Locate the cell with the specified text and output its (X, Y) center coordinate. 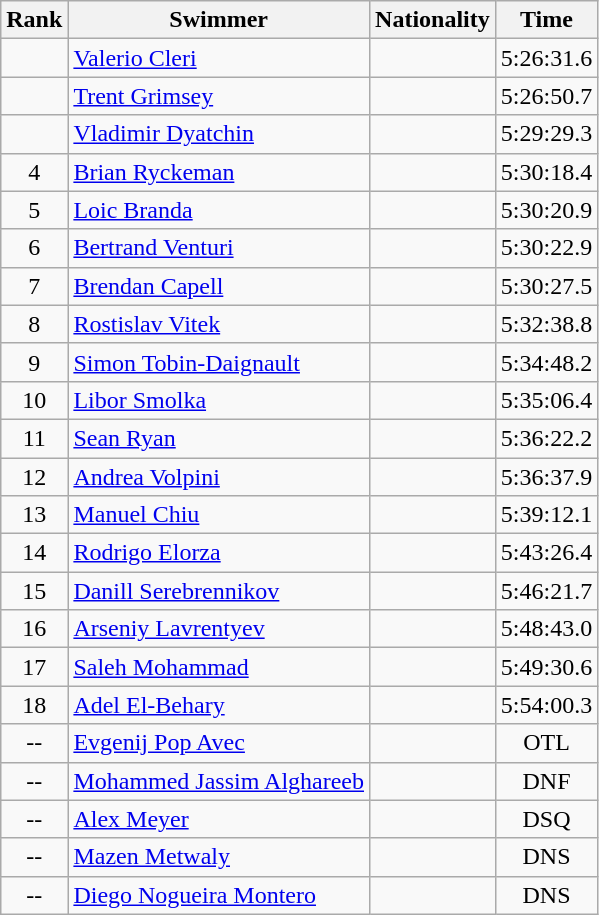
5:39:12.1 (546, 515)
Bertrand Venturi (219, 248)
Trent Grimsey (219, 96)
18 (34, 705)
14 (34, 553)
Swimmer (219, 20)
5:30:18.4 (546, 172)
DNF (546, 781)
Rodrigo Elorza (219, 553)
Simon Tobin-Daignault (219, 362)
Evgenij Pop Avec (219, 743)
7 (34, 286)
Manuel Chiu (219, 515)
5:36:37.9 (546, 477)
5:30:20.9 (546, 210)
12 (34, 477)
Rostislav Vitek (219, 324)
Vladimir Dyatchin (219, 134)
6 (34, 248)
DSQ (546, 819)
5 (34, 210)
11 (34, 438)
Nationality (433, 20)
5:48:43.0 (546, 629)
Brendan Capell (219, 286)
5:35:06.4 (546, 400)
Brian Ryckeman (219, 172)
Alex Meyer (219, 819)
Arseniy Lavrentyev (219, 629)
9 (34, 362)
5:36:22.2 (546, 438)
5:32:38.8 (546, 324)
5:30:27.5 (546, 286)
5:26:31.6 (546, 58)
8 (34, 324)
5:49:30.6 (546, 667)
5:29:29.3 (546, 134)
Loic Branda (219, 210)
4 (34, 172)
Rank (34, 20)
Sean Ryan (219, 438)
Adel El-Behary (219, 705)
Mohammed Jassim Alghareeb (219, 781)
13 (34, 515)
5:46:21.7 (546, 591)
17 (34, 667)
OTL (546, 743)
5:30:22.9 (546, 248)
5:43:26.4 (546, 553)
Danill Serebrennikov (219, 591)
Saleh Mohammad (219, 667)
Diego Nogueira Montero (219, 895)
16 (34, 629)
Mazen Metwaly (219, 857)
5:26:50.7 (546, 96)
10 (34, 400)
15 (34, 591)
5:54:00.3 (546, 705)
Valerio Cleri (219, 58)
Time (546, 20)
Andrea Volpini (219, 477)
Libor Smolka (219, 400)
5:34:48.2 (546, 362)
